Search for the cell housing the specified text and yield its (X, Y) center coordinate. 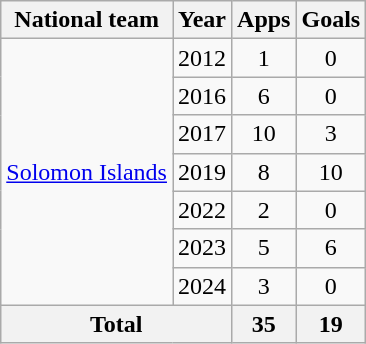
2024 (202, 286)
2 (264, 210)
Goals (331, 20)
2016 (202, 96)
2023 (202, 248)
2012 (202, 58)
5 (264, 248)
1 (264, 58)
35 (264, 324)
8 (264, 172)
2017 (202, 134)
Year (202, 20)
2019 (202, 172)
2022 (202, 210)
Apps (264, 20)
19 (331, 324)
Total (116, 324)
National team (87, 20)
Solomon Islands (87, 172)
